Identify which cell holds the provided text, then report its [x, y] central coordinate. 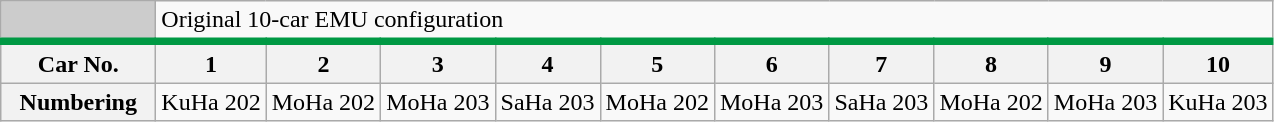
Car No. [78, 62]
6 [771, 62]
KuHa 202 [211, 102]
9 [1105, 62]
7 [882, 62]
Original 10-car EMU configuration [714, 22]
1 [211, 62]
Numbering [78, 102]
8 [991, 62]
3 [438, 62]
KuHa 203 [1218, 102]
4 [548, 62]
10 [1218, 62]
2 [323, 62]
5 [657, 62]
